Determine the [X, Y] coordinate at the center of the cell enclosing the given text.  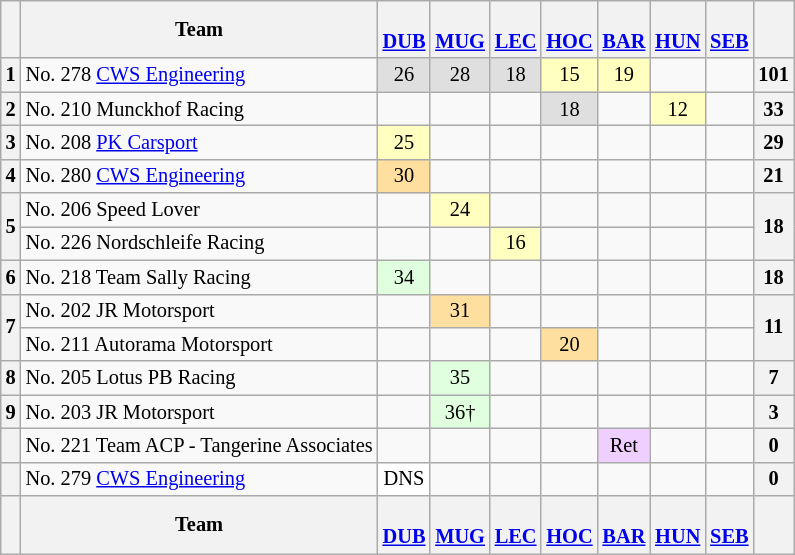
No. 226 Nordschleife Racing [200, 243]
No. 206 Speed Lover [200, 210]
2 [11, 109]
11 [773, 328]
6 [11, 277]
24 [460, 210]
No. 202 JR Motorsport [200, 311]
25 [404, 142]
4 [11, 176]
35 [460, 378]
31 [460, 311]
No. 221 Team ACP - Tangerine Associates [200, 445]
1 [11, 75]
9 [11, 412]
26 [404, 75]
No. 280 CWS Engineering [200, 176]
No. 210 Munckhof Racing [200, 109]
101 [773, 75]
21 [773, 176]
36† [460, 412]
No. 203 JR Motorsport [200, 412]
20 [569, 344]
29 [773, 142]
15 [569, 75]
5 [11, 226]
12 [678, 109]
16 [516, 243]
No. 218 Team Sally Racing [200, 277]
No. 205 Lotus PB Racing [200, 378]
No. 211 Autorama Motorsport [200, 344]
DNS [404, 479]
30 [404, 176]
No. 278 CWS Engineering [200, 75]
No. 279 CWS Engineering [200, 479]
33 [773, 109]
No. 208 PK Carsport [200, 142]
28 [460, 75]
34 [404, 277]
19 [624, 75]
Ret [624, 445]
8 [11, 378]
